For the text-containing cell, return its midpoint in [x, y] coordinate format. 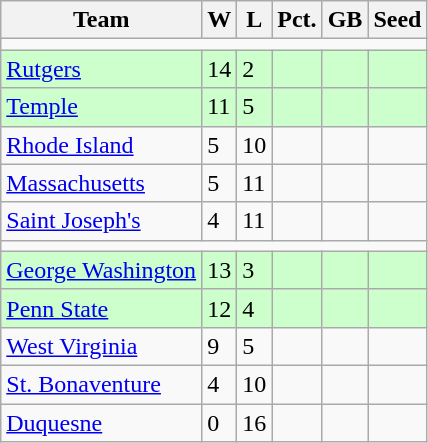
Seed [398, 20]
Saint Joseph's [102, 221]
Rutgers [102, 69]
2 [254, 69]
St. Bonaventure [102, 384]
Massachusetts [102, 183]
16 [254, 423]
0 [220, 423]
12 [220, 308]
Pct. [297, 20]
Temple [102, 107]
13 [220, 270]
Duquesne [102, 423]
9 [220, 346]
West Virginia [102, 346]
3 [254, 270]
14 [220, 69]
Rhode Island [102, 145]
Team [102, 20]
L [254, 20]
GB [345, 20]
W [220, 20]
George Washington [102, 270]
Penn State [102, 308]
